Determine the [X, Y] coordinate at the center of the cell enclosing the given text.  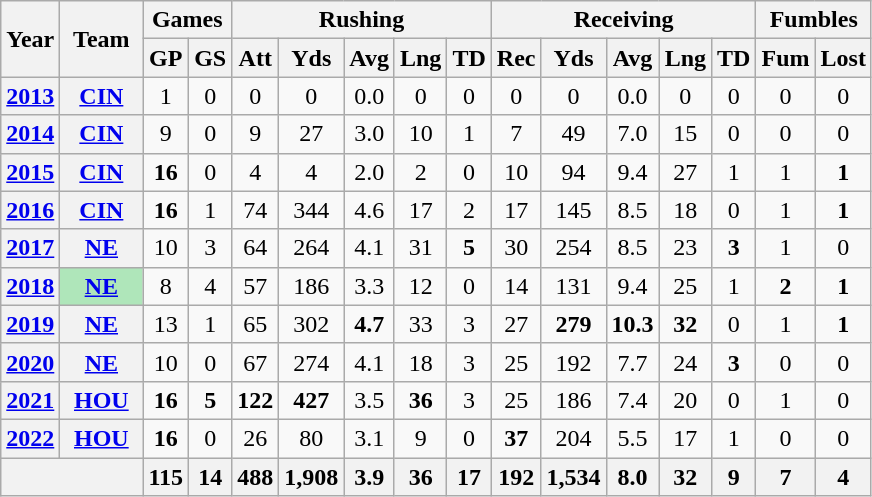
7.7 [632, 362]
GS [210, 58]
24 [685, 362]
115 [166, 477]
1,534 [574, 477]
30 [516, 248]
Fumbles [814, 20]
7.4 [632, 400]
2020 [30, 362]
7.0 [632, 134]
Fum [786, 58]
49 [574, 134]
67 [256, 362]
131 [574, 286]
8 [166, 286]
13 [166, 324]
344 [312, 210]
Rec [516, 58]
427 [312, 400]
145 [574, 210]
Rushing [362, 20]
8.0 [632, 477]
204 [574, 438]
2014 [30, 134]
2.0 [370, 172]
2015 [30, 172]
4.7 [370, 324]
2013 [30, 96]
Lost [843, 58]
37 [516, 438]
3.1 [370, 438]
2021 [30, 400]
488 [256, 477]
15 [685, 134]
2018 [30, 286]
302 [312, 324]
2017 [30, 248]
74 [256, 210]
1,908 [312, 477]
4.6 [370, 210]
31 [420, 248]
3.9 [370, 477]
94 [574, 172]
2019 [30, 324]
Year [30, 39]
279 [574, 324]
Games [188, 20]
64 [256, 248]
3.3 [370, 286]
33 [420, 324]
23 [685, 248]
3.0 [370, 134]
Team [102, 39]
20 [685, 400]
GP [166, 58]
254 [574, 248]
12 [420, 286]
57 [256, 286]
Receiving [624, 20]
2016 [30, 210]
274 [312, 362]
2022 [30, 438]
10.3 [632, 324]
Att [256, 58]
80 [312, 438]
3.5 [370, 400]
26 [256, 438]
5.5 [632, 438]
122 [256, 400]
264 [312, 248]
65 [256, 324]
